Provide the [x, y] coordinate of the cell's center where the given text is located.  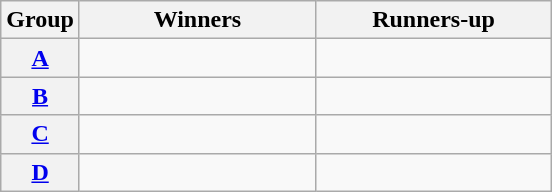
Group [40, 20]
C [40, 134]
B [40, 96]
A [40, 58]
D [40, 172]
Runners-up [433, 20]
Winners [197, 20]
